From the cell containing the given text, extract its center point as (x, y) coordinate. 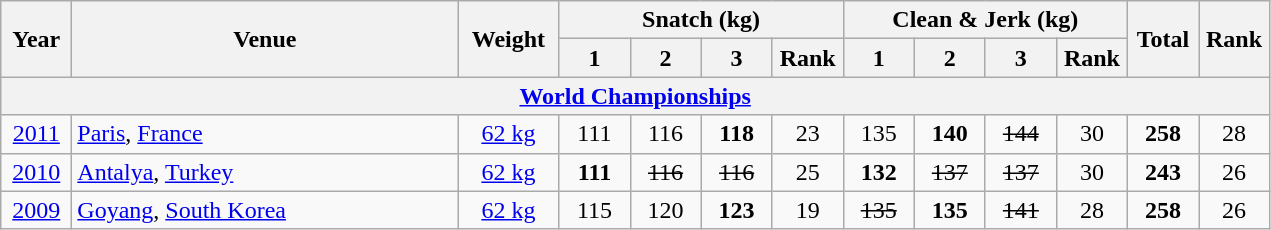
123 (736, 210)
118 (736, 134)
Clean & Jerk (kg) (985, 20)
243 (1162, 172)
132 (878, 172)
Venue (265, 39)
Weight (508, 39)
2009 (36, 210)
Goyang, South Korea (265, 210)
141 (1020, 210)
23 (808, 134)
Total (1162, 39)
World Championships (636, 96)
Snatch (kg) (701, 20)
140 (950, 134)
25 (808, 172)
Antalya, Turkey (265, 172)
Year (36, 39)
Paris, France (265, 134)
2010 (36, 172)
2011 (36, 134)
120 (666, 210)
115 (594, 210)
19 (808, 210)
144 (1020, 134)
